Capture the cell that displays the provided text and extract its (X, Y) central coordinate. 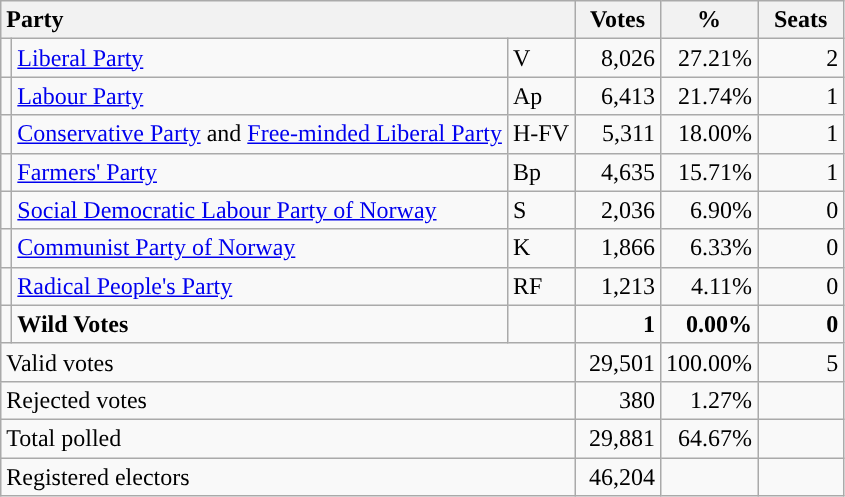
2,036 (617, 210)
2 (801, 58)
5 (801, 362)
8,026 (617, 58)
27.21% (710, 58)
Party (288, 20)
1.27% (710, 400)
Labour Party (260, 96)
4.11% (710, 286)
Valid votes (288, 362)
Social Democratic Labour Party of Norway (260, 210)
4,635 (617, 172)
Bp (540, 172)
S (540, 210)
46,204 (617, 477)
Votes (617, 20)
Communist Party of Norway (260, 248)
K (540, 248)
Total polled (288, 438)
64.67% (710, 438)
Ap (540, 96)
29,881 (617, 438)
21.74% (710, 96)
1,213 (617, 286)
Seats (801, 20)
Rejected votes (288, 400)
Conservative Party and Free-minded Liberal Party (260, 134)
6,413 (617, 96)
18.00% (710, 134)
H-FV (540, 134)
Radical People's Party (260, 286)
RF (540, 286)
6.33% (710, 248)
15.71% (710, 172)
29,501 (617, 362)
% (710, 20)
Farmers' Party (260, 172)
1,866 (617, 248)
100.00% (710, 362)
V (540, 58)
Registered electors (288, 477)
5,311 (617, 134)
Liberal Party (260, 58)
0.00% (710, 324)
Wild Votes (260, 324)
380 (617, 400)
6.90% (710, 210)
